Return (X, Y) of the center of cell containing provided text 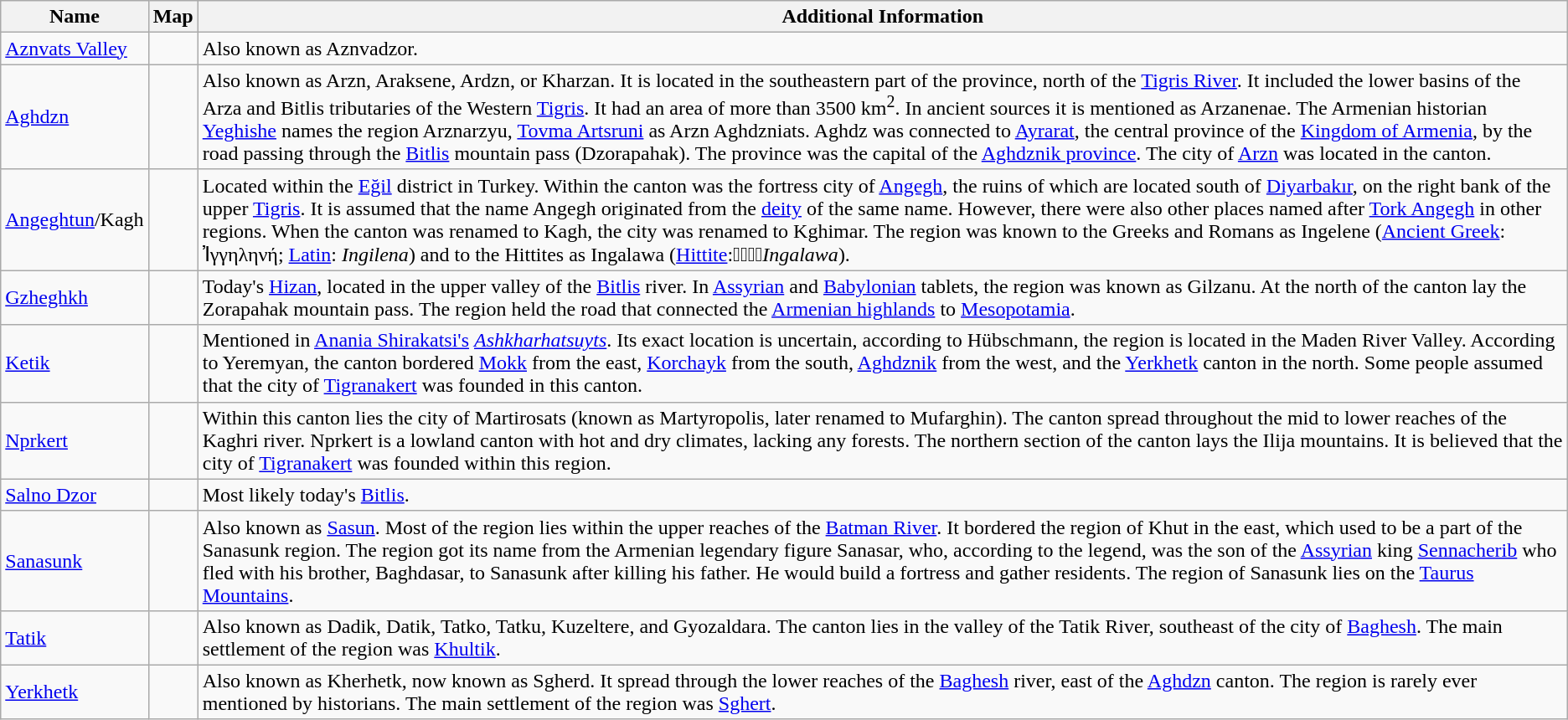
Nprkert (75, 440)
Yerkhetk (75, 692)
Salno Dzor (75, 495)
Sanasunk (75, 561)
Map (173, 17)
Tatik (75, 638)
Name (75, 17)
Angeghtun/Kagh (75, 219)
Aghdzn (75, 117)
Most likely today's Bitlis. (883, 495)
Also known as Aznvadzor. (883, 49)
Gzheghkh (75, 298)
Aznvats Valley (75, 49)
Ketik (75, 363)
Additional Information (883, 17)
